Return the [X, Y] coordinate for the center point of the cell that contains the specified text.  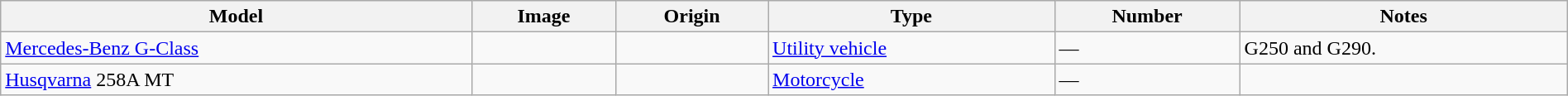
G250 and G290. [1403, 48]
Motorcycle [911, 79]
Utility vehicle [911, 48]
Type [911, 17]
Husqvarna 258A MT [237, 79]
Number [1147, 17]
Mercedes-Benz G-Class [237, 48]
Model [237, 17]
Notes [1403, 17]
Origin [692, 17]
Image [543, 17]
